Search for the cell housing the specified text and yield its (X, Y) center coordinate. 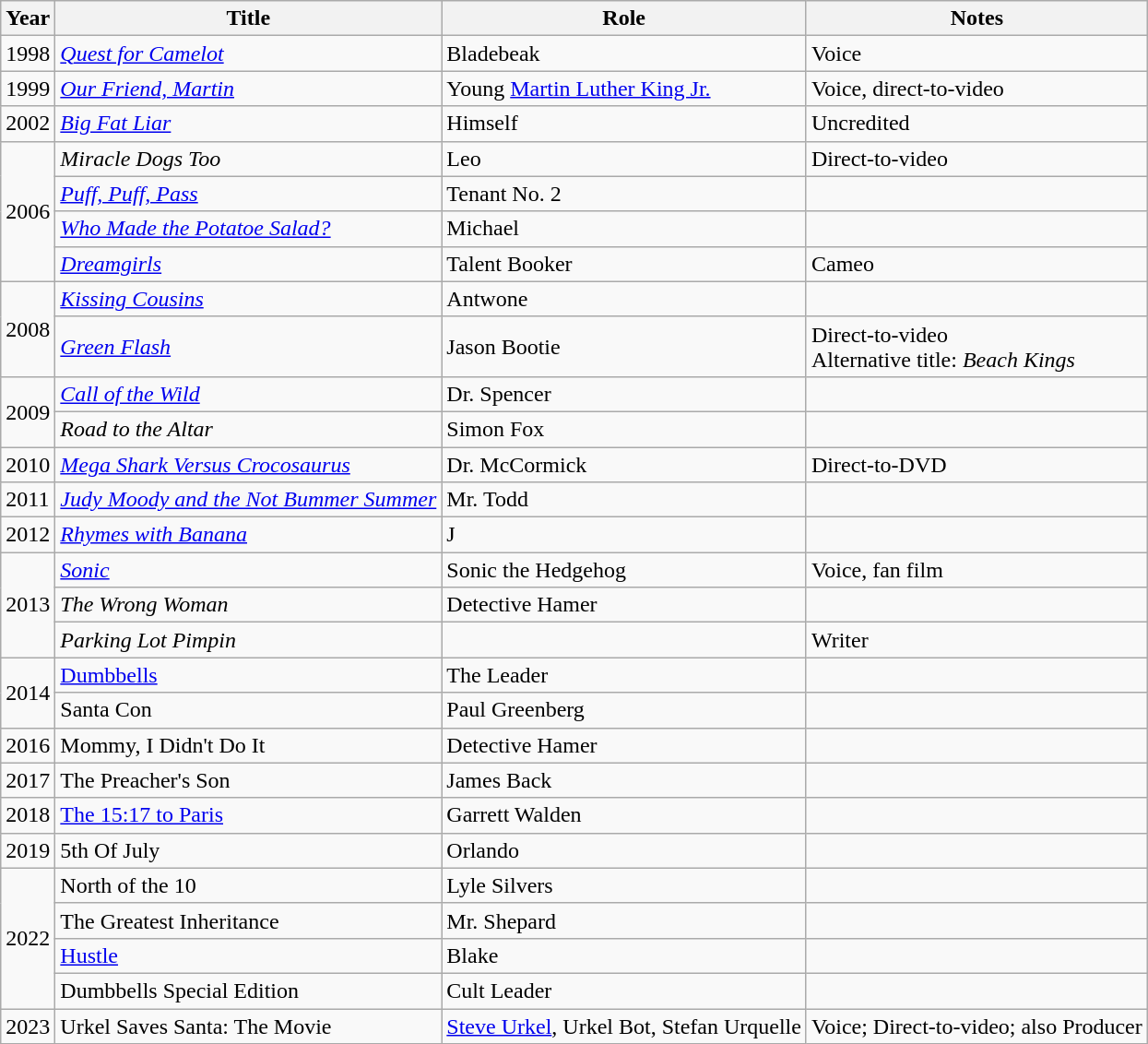
James Back (624, 780)
Cameo (976, 264)
2012 (28, 535)
Judy Moody and the Not Bummer Summer (249, 500)
Lyle Silvers (624, 885)
Year (28, 18)
The Wrong Woman (249, 605)
North of the 10 (249, 885)
Urkel Saves Santa: The Movie (249, 1026)
Voice, fan film (976, 570)
Voice; Direct-to-video; also Producer (976, 1026)
Uncredited (976, 124)
Direct-to-videoAlternative title: Beach Kings (976, 347)
Dumbbells (249, 675)
2016 (28, 745)
Notes (976, 18)
2019 (28, 850)
The Leader (624, 675)
Tenant No. 2 (624, 194)
Big Fat Liar (249, 124)
Dr. McCormick (624, 464)
2011 (28, 500)
2013 (28, 605)
Jason Bootie (624, 347)
Paul Greenberg (624, 710)
Kissing Cousins (249, 299)
J (624, 535)
Quest for Camelot (249, 53)
2009 (28, 411)
Writer (976, 640)
Mega Shark Versus Crocosaurus (249, 464)
Mr. Shepard (624, 920)
Young Martin Luther King Jr. (624, 89)
Title (249, 18)
Steve Urkel, Urkel Bot, Stefan Urquelle (624, 1026)
Our Friend, Martin (249, 89)
Michael (624, 229)
Voice, direct-to-video (976, 89)
Mommy, I Didn't Do It (249, 745)
The Greatest Inheritance (249, 920)
Who Made the Potatoe Salad? (249, 229)
Direct-to-video (976, 159)
Himself (624, 124)
2002 (28, 124)
2010 (28, 464)
2022 (28, 938)
Santa Con (249, 710)
1998 (28, 53)
1999 (28, 89)
Antwone (624, 299)
2014 (28, 693)
Blake (624, 955)
Dumbbells Special Edition (249, 991)
The Preacher's Son (249, 780)
Hustle (249, 955)
Rhymes with Banana (249, 535)
Garrett Walden (624, 815)
2018 (28, 815)
The 15:17 to Paris (249, 815)
Simon Fox (624, 429)
Green Flash (249, 347)
Cult Leader (624, 991)
2017 (28, 780)
Bladebeak (624, 53)
Call of the Wild (249, 394)
Miracle Dogs Too (249, 159)
Sonic (249, 570)
Puff, Puff, Pass (249, 194)
Sonic the Hedgehog (624, 570)
Leo (624, 159)
Road to the Altar (249, 429)
Dreamgirls (249, 264)
2006 (28, 211)
Dr. Spencer (624, 394)
Orlando (624, 850)
Role (624, 18)
Parking Lot Pimpin (249, 640)
2008 (28, 328)
Direct-to-DVD (976, 464)
5th Of July (249, 850)
2023 (28, 1026)
Mr. Todd (624, 500)
Talent Booker (624, 264)
Voice (976, 53)
